For the text-containing cell, return its midpoint in [x, y] coordinate format. 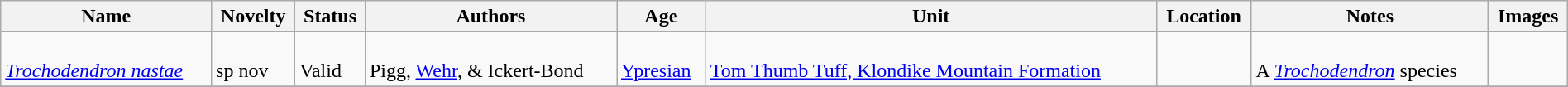
Location [1204, 17]
A Trochodendron species [1370, 60]
Unit [931, 17]
Authors [490, 17]
Trochodendron nastae [106, 60]
Pigg, Wehr, & Ickert-Bond [490, 60]
Novelty [253, 17]
Tom Thumb Tuff, Klondike Mountain Formation [931, 60]
Valid [331, 60]
Images [1528, 17]
Ypresian [662, 60]
Notes [1370, 17]
Age [662, 17]
sp nov [253, 60]
Name [106, 17]
Status [331, 17]
